Pinpoint the cell where the given text exists, returning its (x, y) midpoint coordinate. 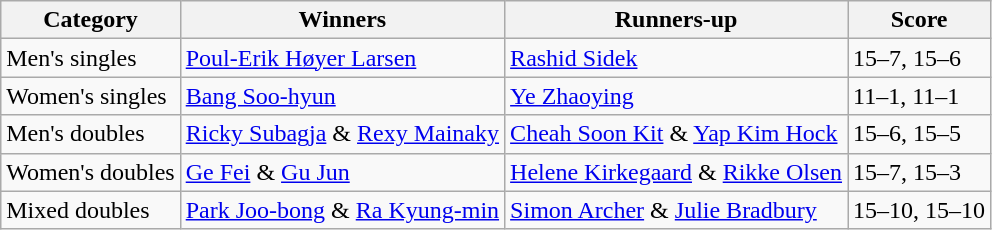
Ricky Subagja & Rexy Mainaky (342, 134)
Men's singles (90, 58)
15–6, 15–5 (920, 134)
Bang Soo-hyun (342, 96)
Category (90, 20)
15–7, 15–6 (920, 58)
Runners-up (676, 20)
Simon Archer & Julie Bradbury (676, 210)
Rashid Sidek (676, 58)
Ye Zhaoying (676, 96)
Men's doubles (90, 134)
Park Joo-bong & Ra Kyung-min (342, 210)
11–1, 11–1 (920, 96)
Women's doubles (90, 172)
Women's singles (90, 96)
Winners (342, 20)
Ge Fei & Gu Jun (342, 172)
Cheah Soon Kit & Yap Kim Hock (676, 134)
Mixed doubles (90, 210)
Helene Kirkegaard & Rikke Olsen (676, 172)
Poul-Erik Høyer Larsen (342, 58)
Score (920, 20)
15–10, 15–10 (920, 210)
15–7, 15–3 (920, 172)
